Output the [x, y] coordinate of the center of the cell containing the given text.  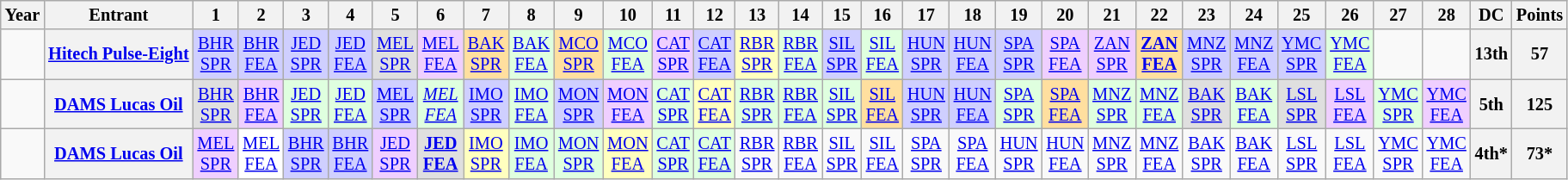
4th* [1491, 153]
26 [1350, 15]
ZANSPR [1111, 54]
7 [487, 15]
17 [926, 15]
9 [578, 15]
21 [1111, 15]
Points [1540, 15]
4 [351, 15]
11 [673, 15]
MCOFEA [628, 54]
24 [1254, 15]
13th [1491, 54]
25 [1301, 15]
MCOSPR [578, 54]
125 [1540, 104]
ZANFEA [1159, 54]
23 [1206, 15]
15 [842, 15]
1 [217, 15]
5 [396, 15]
10 [628, 15]
2 [261, 15]
Entrant [119, 15]
Year [22, 15]
73* [1540, 153]
Hitech Pulse-Eight [119, 54]
14 [800, 15]
12 [715, 15]
18 [973, 15]
57 [1540, 54]
19 [1019, 15]
28 [1447, 15]
22 [1159, 15]
16 [882, 15]
3 [306, 15]
27 [1398, 15]
5th [1491, 104]
DC [1491, 15]
6 [440, 15]
20 [1065, 15]
13 [757, 15]
8 [532, 15]
